Pinpoint the cell where the given text exists, returning its [X, Y] midpoint coordinate. 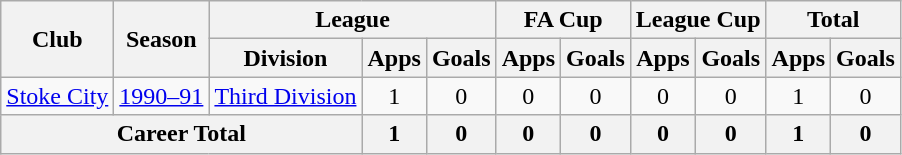
Career Total [182, 134]
Division [286, 58]
1990–91 [162, 96]
Stoke City [58, 96]
Total [833, 20]
Third Division [286, 96]
Season [162, 39]
League [352, 20]
Club [58, 39]
League Cup [698, 20]
FA Cup [563, 20]
